Provide the (x, y) coordinate of the cell's center where the given text is located.  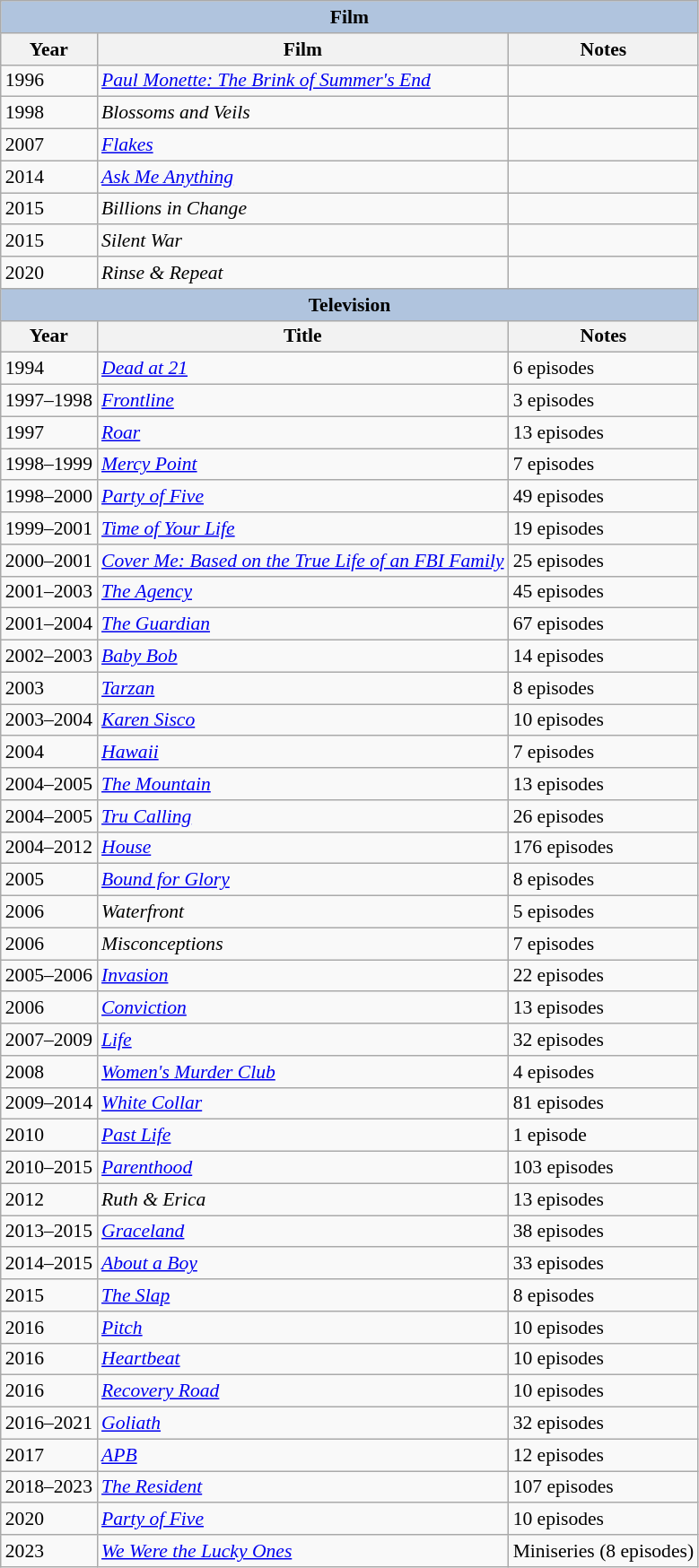
Heartbeat (303, 1359)
The Guardian (303, 624)
19 episodes (604, 528)
2023 (48, 1551)
2005–2006 (48, 976)
1998 (48, 113)
14 episodes (604, 657)
103 episodes (604, 1168)
6 episodes (604, 369)
26 episodes (604, 816)
2014–2015 (48, 1264)
Mercy Point (303, 465)
2017 (48, 1455)
2014 (48, 177)
Parenthood (303, 1168)
Silent War (303, 241)
Invasion (303, 976)
Ask Me Anything (303, 177)
3 episodes (604, 401)
1999–2001 (48, 528)
2018–2023 (48, 1487)
The Slap (303, 1295)
Blossoms and Veils (303, 113)
Baby Bob (303, 657)
107 episodes (604, 1487)
Pitch (303, 1328)
1997–1998 (48, 401)
22 episodes (604, 976)
67 episodes (604, 624)
Time of Your Life (303, 528)
2009–2014 (48, 1103)
49 episodes (604, 497)
25 episodes (604, 561)
Paul Monette: The Brink of Summer's End (303, 81)
2004–2012 (48, 848)
Title (303, 336)
Conviction (303, 1008)
About a Boy (303, 1264)
81 episodes (604, 1103)
4 episodes (604, 1072)
2008 (48, 1072)
33 episodes (604, 1264)
Television (350, 305)
176 episodes (604, 848)
Tru Calling (303, 816)
2013–2015 (48, 1232)
Graceland (303, 1232)
Women's Murder Club (303, 1072)
2001–2003 (48, 592)
1 episode (604, 1136)
Misconceptions (303, 944)
White Collar (303, 1103)
2016–2021 (48, 1424)
12 episodes (604, 1455)
Dead at 21 (303, 369)
1996 (48, 81)
We Were the Lucky Ones (303, 1551)
Miniseries (8 episodes) (604, 1551)
2001–2004 (48, 624)
2004 (48, 753)
House (303, 848)
1997 (48, 432)
2000–2001 (48, 561)
2012 (48, 1199)
2005 (48, 880)
APB (303, 1455)
Bound for Glory (303, 880)
38 episodes (604, 1232)
Past Life (303, 1136)
2007 (48, 145)
5 episodes (604, 912)
Karen Sisco (303, 720)
Frontline (303, 401)
Hawaii (303, 753)
Roar (303, 432)
1998–1999 (48, 465)
Tarzan (303, 688)
1994 (48, 369)
The Resident (303, 1487)
Life (303, 1040)
45 episodes (604, 592)
Waterfront (303, 912)
Ruth & Erica (303, 1199)
2010–2015 (48, 1168)
Flakes (303, 145)
The Mountain (303, 784)
Rinse & Repeat (303, 273)
2007–2009 (48, 1040)
2010 (48, 1136)
2002–2003 (48, 657)
Billions in Change (303, 209)
2003 (48, 688)
Recovery Road (303, 1391)
The Agency (303, 592)
1998–2000 (48, 497)
Cover Me: Based on the True Life of an FBI Family (303, 561)
2003–2004 (48, 720)
Goliath (303, 1424)
